Locate the cell with the specified text and output its [x, y] center coordinate. 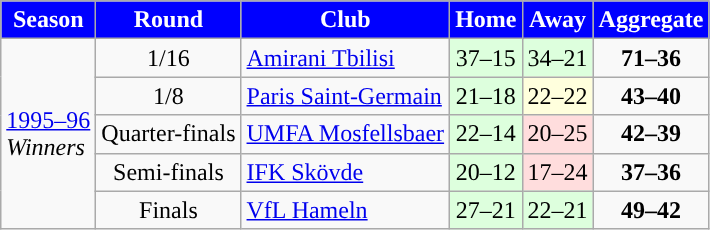
1995–96 Winners [48, 134]
Away [558, 20]
1/16 [168, 58]
Finals [168, 210]
21–18 [486, 96]
22–22 [558, 96]
22–14 [486, 134]
Home [486, 20]
20–25 [558, 134]
Amirani Tbilisi [346, 58]
27–21 [486, 210]
Paris Saint-Germain [346, 96]
Aggregate [651, 20]
Quarter-finals [168, 134]
Season [48, 20]
43–40 [651, 96]
34–21 [558, 58]
IFK Skövde [346, 172]
17–24 [558, 172]
42–39 [651, 134]
71–36 [651, 58]
22–21 [558, 210]
VfL Hameln [346, 210]
Semi-finals [168, 172]
20–12 [486, 172]
Club [346, 20]
49–42 [651, 210]
UMFA Mosfellsbaer [346, 134]
37–36 [651, 172]
1/8 [168, 96]
37–15 [486, 58]
Round [168, 20]
